Pinpoint the cell where the given text exists, returning its (X, Y) midpoint coordinate. 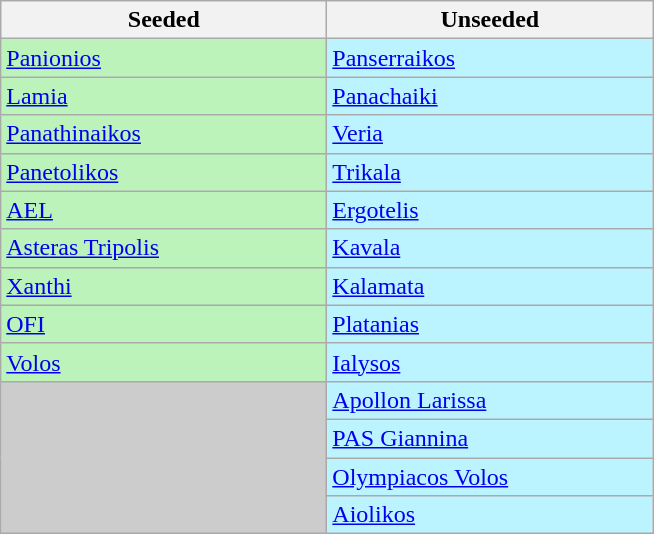
Seeded (164, 20)
Veria (490, 134)
PAS Giannina (490, 438)
Panathinaikos (164, 134)
Panionios (164, 58)
Apollon Larissa (490, 400)
Ergotelis (490, 210)
Unseeded (490, 20)
Kalamata (490, 286)
Asteras Tripolis (164, 248)
OFI (164, 324)
Trikala (490, 172)
Panserraikos (490, 58)
Ialysos (490, 362)
Volos (164, 362)
Xanthi (164, 286)
Lamia (164, 96)
Panetolikos (164, 172)
Aiolikos (490, 515)
Olympiacos Volos (490, 477)
AEL (164, 210)
Kavala (490, 248)
Platanias (490, 324)
Panachaiki (490, 96)
